Identify which cell holds the provided text, then report its (x, y) central coordinate. 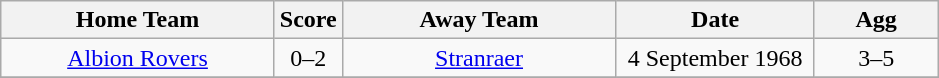
Albion Rovers (138, 58)
Score (308, 20)
Agg (876, 20)
Date (716, 20)
Home Team (138, 20)
4 September 1968 (716, 58)
Stranraer (479, 58)
3–5 (876, 58)
Away Team (479, 20)
0–2 (308, 58)
